Pinpoint the cell where the given text exists, returning its (x, y) midpoint coordinate. 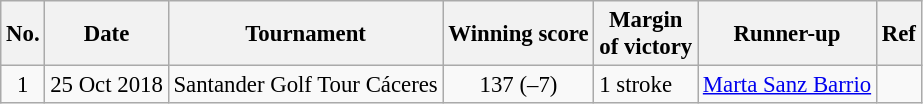
1 stroke (646, 85)
Marginof victory (646, 34)
Date (106, 34)
No. (23, 34)
Marta Sanz Barrio (788, 85)
137 (–7) (518, 85)
Tournament (306, 34)
25 Oct 2018 (106, 85)
1 (23, 85)
Winning score (518, 34)
Santander Golf Tour Cáceres (306, 85)
Ref (898, 34)
Runner-up (788, 34)
